Find where the given text appears and provide that cell's center as [X, Y] coordinate. 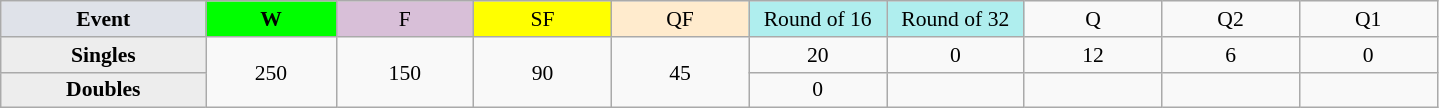
F [405, 19]
QF [680, 19]
250 [271, 72]
Q [1093, 19]
Q2 [1231, 19]
20 [818, 55]
Round of 32 [955, 19]
Event [104, 19]
Singles [104, 55]
W [271, 19]
150 [405, 72]
Round of 16 [818, 19]
90 [543, 72]
Q1 [1368, 19]
Doubles [104, 90]
SF [543, 19]
45 [680, 72]
12 [1093, 55]
6 [1231, 55]
